Pinpoint the cell where the given text exists, returning its (X, Y) midpoint coordinate. 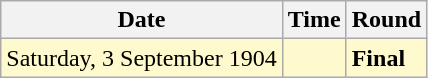
Time (314, 20)
Date (142, 20)
Saturday, 3 September 1904 (142, 58)
Final (386, 58)
Round (386, 20)
